For the text-containing cell, return its midpoint in [x, y] coordinate format. 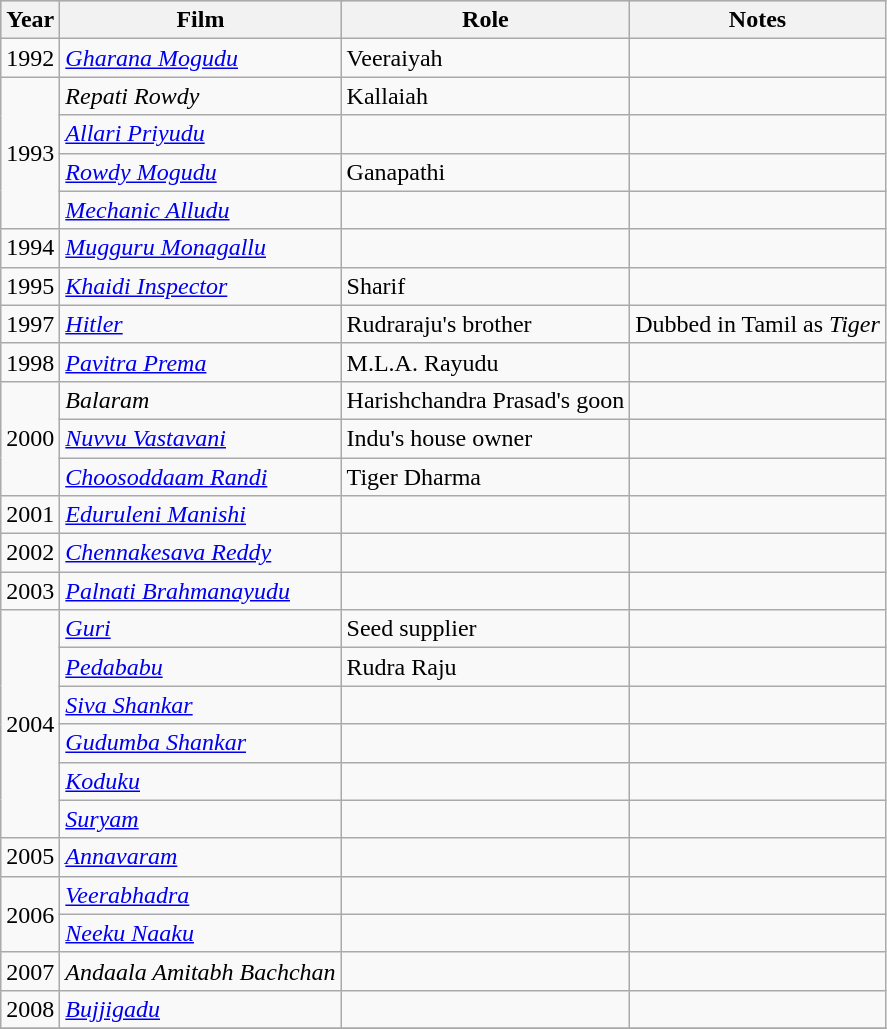
1995 [30, 286]
Role [486, 20]
Repati Rowdy [200, 96]
Rowdy Mogudu [200, 172]
Kallaiah [486, 96]
2005 [30, 857]
Suryam [200, 819]
2003 [30, 591]
Eduruleni Manishi [200, 515]
Neeku Naaku [200, 933]
2006 [30, 914]
Harishchandra Prasad's goon [486, 400]
Rudra Raju [486, 667]
Sharif [486, 286]
Film [200, 20]
Rudraraju's brother [486, 324]
2004 [30, 724]
Gharana Mogudu [200, 58]
Khaidi Inspector [200, 286]
Veerabhadra [200, 895]
Tiger Dharma [486, 477]
Guri [200, 629]
2000 [30, 438]
Veeraiyah [486, 58]
Mechanic Alludu [200, 210]
Pavitra Prema [200, 362]
Dubbed in Tamil as Tiger [758, 324]
1994 [30, 248]
Nuvvu Vastavani [200, 438]
Notes [758, 20]
Andaala Amitabh Bachchan [200, 971]
Chennakesava Reddy [200, 553]
1993 [30, 153]
Koduku [200, 781]
Year [30, 20]
2008 [30, 1009]
Balaram [200, 400]
1998 [30, 362]
Mugguru Monagallu [200, 248]
Seed supplier [486, 629]
Bujjigadu [200, 1009]
M.L.A. Rayudu [486, 362]
Choosoddaam Randi [200, 477]
Allari Priyudu [200, 134]
Pedababu [200, 667]
2002 [30, 553]
Siva Shankar [200, 705]
Gudumba Shankar [200, 743]
2001 [30, 515]
Indu's house owner [486, 438]
2007 [30, 971]
Palnati Brahmanayudu [200, 591]
1997 [30, 324]
Annavaram [200, 857]
1992 [30, 58]
Hitler [200, 324]
Ganapathi [486, 172]
